Scan for the cell matching the given text and deliver its (x, y) coordinate at center. 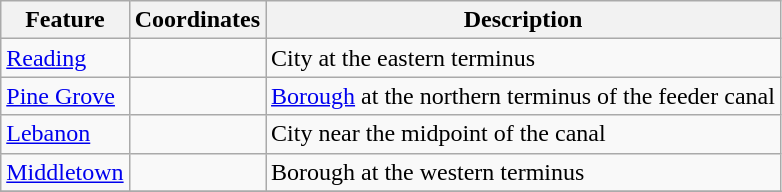
Reading (65, 58)
Borough at the northern terminus of the feeder canal (524, 96)
City at the eastern terminus (524, 58)
Feature (65, 20)
Pine Grove (65, 96)
Middletown (65, 172)
Description (524, 20)
Coordinates (197, 20)
City near the midpoint of the canal (524, 134)
Borough at the western terminus (524, 172)
Lebanon (65, 134)
